Determine the [X, Y] coordinate at the center of the cell enclosing the given text.  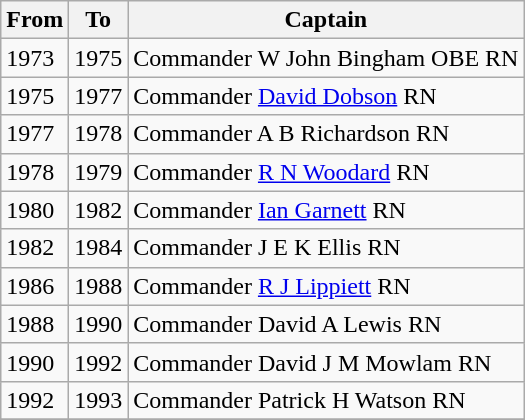
Commander Patrick H Watson RN [326, 400]
1980 [35, 210]
Commander David A Lewis RN [326, 324]
1986 [35, 286]
1979 [98, 172]
1973 [35, 58]
Commander W John Bingham OBE RN [326, 58]
Commander R J Lippiett RN [326, 286]
Commander J E K Ellis RN [326, 248]
Commander R N Woodard RN [326, 172]
Commander Ian Garnett RN [326, 210]
From [35, 20]
Commander A B Richardson RN [326, 134]
To [98, 20]
Commander David Dobson RN [326, 96]
1984 [98, 248]
Commander David J M Mowlam RN [326, 362]
1993 [98, 400]
Captain [326, 20]
